Search for the cell housing the specified text and yield its (X, Y) center coordinate. 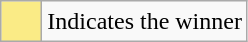
Indicates the winner (145, 22)
